Extract the [x, y] coordinate from the center of the cell holding the provided text.  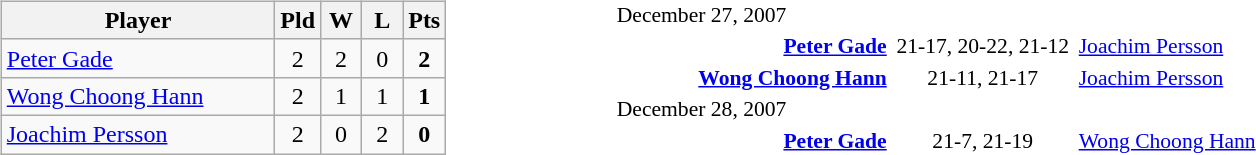
W [342, 20]
Pld [298, 20]
Joachim Persson [138, 134]
Pts [424, 20]
21-7, 21-19 [982, 140]
21-11, 21-17 [982, 77]
21-17, 20-22, 21-12 [982, 46]
Player [138, 20]
L [382, 20]
